Detect which cell encompasses the target text, then output its [X, Y] center coordinate. 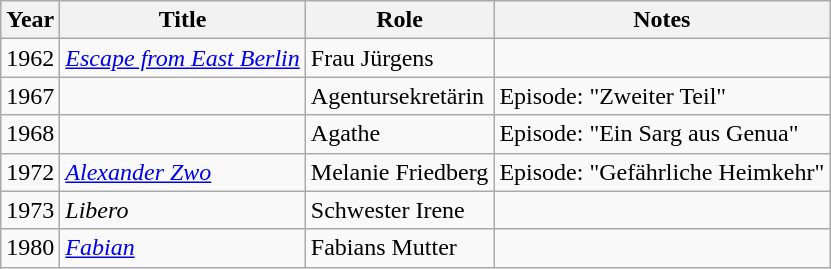
1967 [30, 96]
1968 [30, 134]
Libero [182, 210]
1973 [30, 210]
Schwester Irene [400, 210]
Fabian [182, 248]
Year [30, 20]
Escape from East Berlin [182, 58]
Agathe [400, 134]
Fabians Mutter [400, 248]
1980 [30, 248]
Agentursekretärin [400, 96]
Alexander Zwo [182, 172]
Melanie Friedberg [400, 172]
Episode: "Gefährliche Heimkehr" [662, 172]
1962 [30, 58]
Role [400, 20]
Episode: "Ein Sarg aus Genua" [662, 134]
Notes [662, 20]
Title [182, 20]
Episode: "Zweiter Teil" [662, 96]
Frau Jürgens [400, 58]
1972 [30, 172]
